Determine the [x, y] coordinate at the center of the cell enclosing the given text.  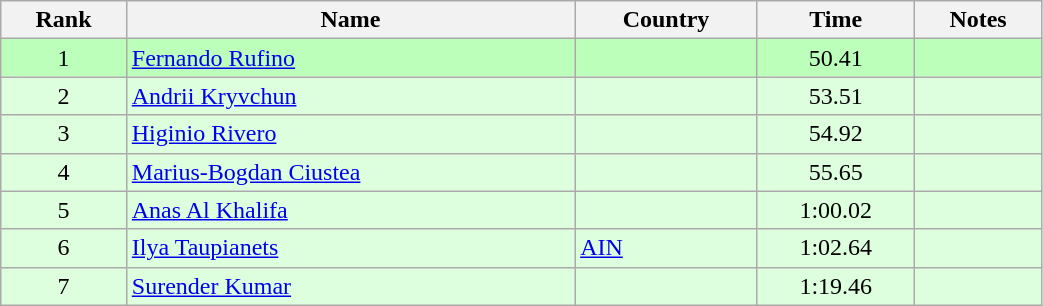
3 [64, 134]
Higinio Rivero [350, 134]
Fernando Rufino [350, 58]
1 [64, 58]
6 [64, 248]
Andrii Kryvchun [350, 96]
Anas Al Khalifa [350, 210]
Surender Kumar [350, 286]
1:19.46 [836, 286]
Notes [978, 20]
4 [64, 172]
Rank [64, 20]
Ilya Taupianets [350, 248]
Time [836, 20]
AIN [666, 248]
53.51 [836, 96]
1:02.64 [836, 248]
1:00.02 [836, 210]
54.92 [836, 134]
7 [64, 286]
2 [64, 96]
5 [64, 210]
55.65 [836, 172]
Marius-Bogdan Ciustea [350, 172]
50.41 [836, 58]
Country [666, 20]
Name [350, 20]
